Detect which cell encompasses the target text, then output its [X, Y] center coordinate. 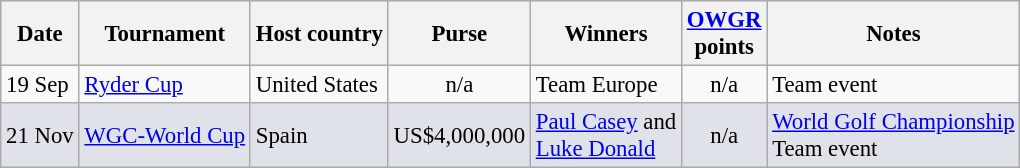
World Golf ChampionshipTeam event [894, 136]
Notes [894, 34]
Winners [606, 34]
Ryder Cup [164, 85]
Team Europe [606, 85]
Date [40, 34]
Spain [319, 136]
Paul Casey and Luke Donald [606, 136]
Tournament [164, 34]
United States [319, 85]
WGC-World Cup [164, 136]
OWGRpoints [724, 34]
Host country [319, 34]
US$4,000,000 [459, 136]
19 Sep [40, 85]
Team event [894, 85]
Purse [459, 34]
21 Nov [40, 136]
